Provide the [x, y] coordinate of the cell's center where the given text is located.  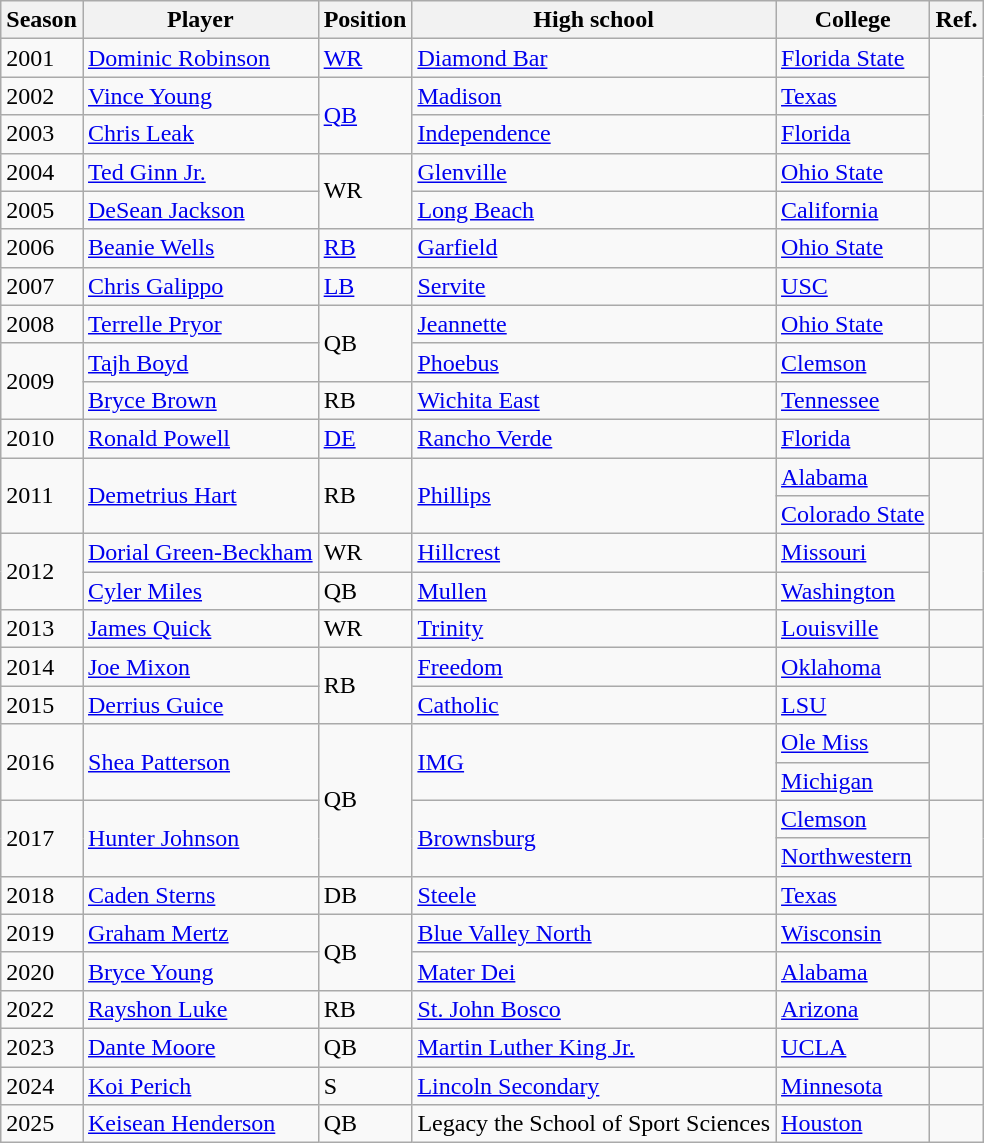
Independence [594, 134]
2006 [42, 248]
Hunter Johnson [200, 838]
Hillcrest [594, 553]
Chris Leak [200, 134]
Northwestern [853, 857]
Graham Mertz [200, 933]
2013 [42, 629]
IMG [594, 762]
Garfield [594, 248]
California [853, 210]
Dorial Green-Beckham [200, 553]
Louisville [853, 629]
2002 [42, 96]
Diamond Bar [594, 58]
2007 [42, 286]
College [853, 20]
LB [365, 286]
Vince Young [200, 96]
2019 [42, 933]
2014 [42, 667]
High school [594, 20]
Steele [594, 895]
Mullen [594, 591]
Missouri [853, 553]
Bryce Brown [200, 400]
DE [365, 438]
Dante Moore [200, 1047]
Jeannette [594, 324]
Caden Sterns [200, 895]
2016 [42, 762]
Servite [594, 286]
Rayshon Luke [200, 1009]
2010 [42, 438]
Joe Mixon [200, 667]
Martin Luther King Jr. [594, 1047]
Madison [594, 96]
Minnesota [853, 1085]
Mater Dei [594, 971]
Tajh Boyd [200, 362]
Beanie Wells [200, 248]
Phoebus [594, 362]
Trinity [594, 629]
2025 [42, 1124]
James Quick [200, 629]
Ref. [956, 20]
2012 [42, 572]
Legacy the School of Sport Sciences [594, 1124]
Keisean Henderson [200, 1124]
Lincoln Secondary [594, 1085]
Koi Perich [200, 1085]
Houston [853, 1124]
Phillips [594, 496]
Glenville [594, 172]
Bryce Young [200, 971]
Demetrius Hart [200, 496]
Florida State [853, 58]
2004 [42, 172]
Arizona [853, 1009]
Wisconsin [853, 933]
Terrelle Pryor [200, 324]
USC [853, 286]
St. John Bosco [594, 1009]
2005 [42, 210]
DB [365, 895]
S [365, 1085]
2024 [42, 1085]
Brownsburg [594, 838]
2018 [42, 895]
Ronald Powell [200, 438]
Michigan [853, 781]
Player [200, 20]
2022 [42, 1009]
Wichita East [594, 400]
Cyler Miles [200, 591]
Season [42, 20]
2015 [42, 705]
Ted Ginn Jr. [200, 172]
DeSean Jackson [200, 210]
LSU [853, 705]
2017 [42, 838]
Oklahoma [853, 667]
Blue Valley North [594, 933]
2003 [42, 134]
Long Beach [594, 210]
Position [365, 20]
Derrius Guice [200, 705]
2009 [42, 381]
Catholic [594, 705]
2011 [42, 496]
2020 [42, 971]
2023 [42, 1047]
Freedom [594, 667]
2008 [42, 324]
Tennessee [853, 400]
Washington [853, 591]
2001 [42, 58]
Dominic Robinson [200, 58]
Shea Patterson [200, 762]
Chris Galippo [200, 286]
Rancho Verde [594, 438]
Ole Miss [853, 743]
UCLA [853, 1047]
Colorado State [853, 515]
